Detect which cell encompasses the target text, then output its [x, y] center coordinate. 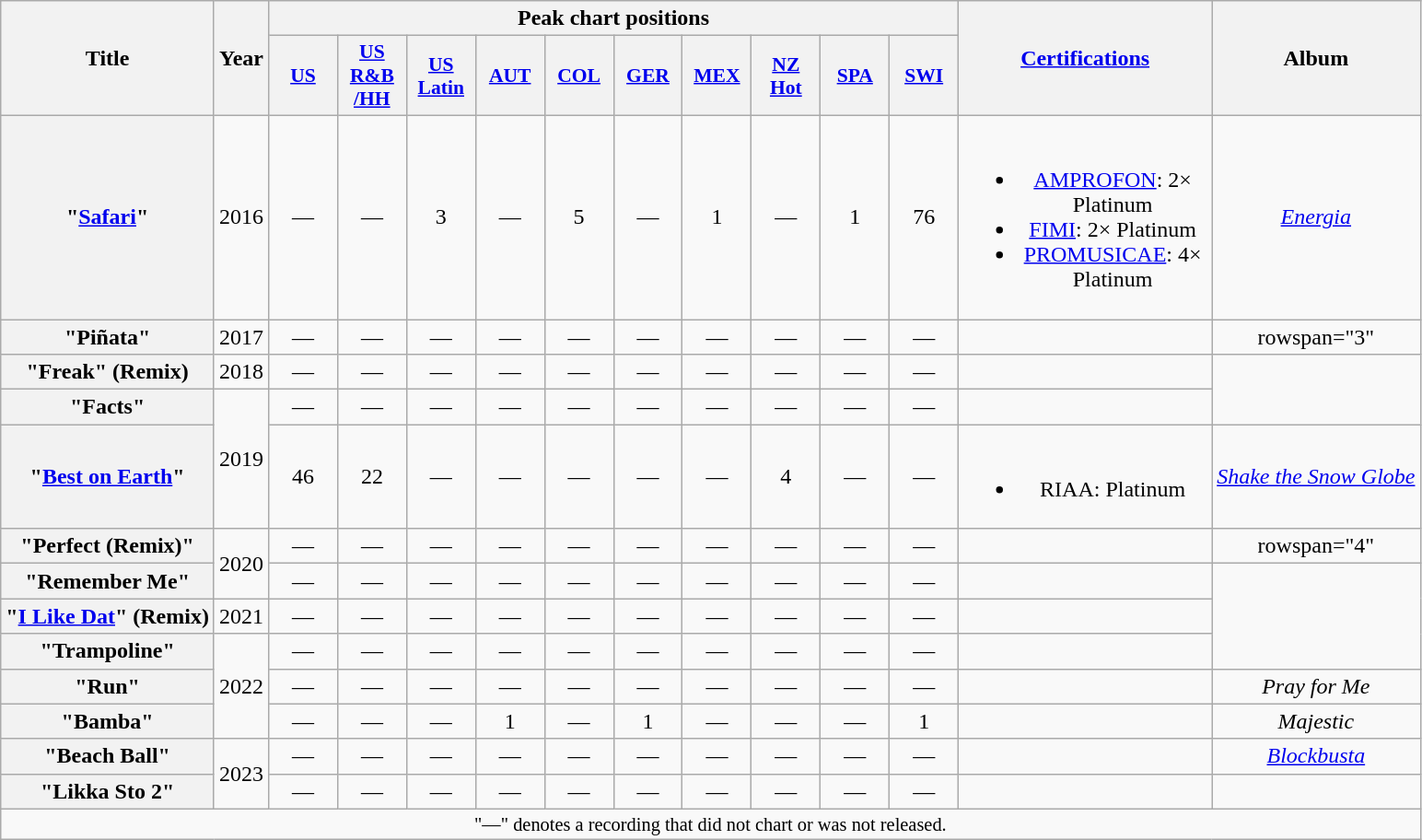
AMPROFON: 2× PlatinumFIMI: 2× PlatinumPROMUSICAE: 4× Platinum [1085, 217]
Majestic [1316, 721]
SWI [925, 76]
"Best on Earth" [108, 477]
5 [578, 217]
"Bamba" [108, 721]
"Piñata" [108, 336]
Peak chart positions [613, 18]
"Trampoline" [108, 651]
Energia [1316, 217]
2019 [241, 459]
rowspan="4" [1316, 546]
2018 [241, 372]
"Perfect (Remix)" [108, 546]
"—" denotes a recording that did not chart or was not released. [711, 824]
22 [372, 477]
Pray for Me [1316, 686]
2016 [241, 217]
USR&B/HH [372, 76]
MEX [717, 76]
AUT [510, 76]
"Likka Sto 2" [108, 791]
2020 [241, 564]
Album [1316, 59]
"Remember Me" [108, 581]
76 [925, 217]
2021 [241, 616]
USLatin [440, 76]
Blockbusta [1316, 756]
"Run" [108, 686]
46 [304, 477]
4 [787, 477]
rowspan="3" [1316, 336]
Title [108, 59]
"I Like Dat" (Remix) [108, 616]
COL [578, 76]
"Facts" [108, 407]
Certifications [1085, 59]
2022 [241, 686]
"Beach Ball" [108, 756]
3 [440, 217]
"Safari" [108, 217]
GER [648, 76]
Shake the Snow Globe [1316, 477]
US [304, 76]
"Freak" (Remix) [108, 372]
RIAA: Platinum [1085, 477]
Year [241, 59]
SPA [855, 76]
2023 [241, 774]
NZHot [787, 76]
2017 [241, 336]
